Capture the cell that displays the provided text and extract its [X, Y] central coordinate. 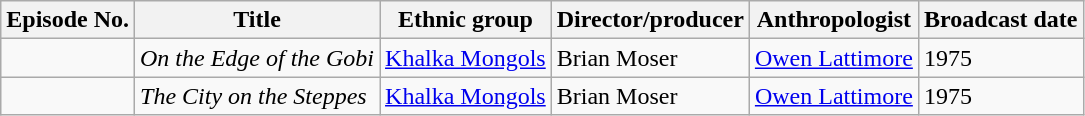
Anthropologist [834, 20]
Broadcast date [1000, 20]
On the Edge of the Gobi [258, 58]
Director/producer [650, 20]
Ethnic group [466, 20]
Title [258, 20]
The City on the Steppes [258, 96]
Episode No. [68, 20]
